Detect which cell encompasses the target text, then output its [X, Y] center coordinate. 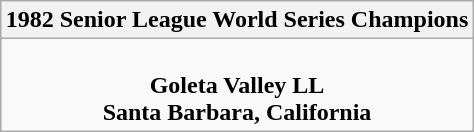
1982 Senior League World Series Champions [237, 20]
Goleta Valley LLSanta Barbara, California [237, 85]
